Capture the cell that displays the provided text and extract its (X, Y) central coordinate. 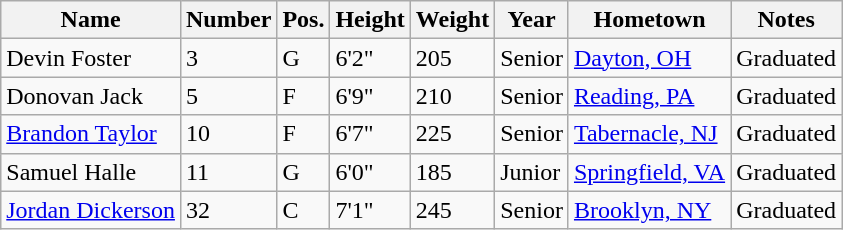
Brooklyn, NY (649, 210)
Devin Foster (91, 58)
Donovan Jack (91, 96)
Weight (452, 20)
32 (228, 210)
Reading, PA (649, 96)
10 (228, 134)
11 (228, 172)
6'0" (370, 172)
Pos. (304, 20)
Tabernacle, NJ (649, 134)
3 (228, 58)
6'7" (370, 134)
Name (91, 20)
245 (452, 210)
6'2" (370, 58)
Notes (786, 20)
Number (228, 20)
6'9" (370, 96)
Springfield, VA (649, 172)
Brandon Taylor (91, 134)
210 (452, 96)
Samuel Halle (91, 172)
Jordan Dickerson (91, 210)
Junior (532, 172)
Hometown (649, 20)
225 (452, 134)
5 (228, 96)
C (304, 210)
Height (370, 20)
7'1" (370, 210)
185 (452, 172)
Dayton, OH (649, 58)
Year (532, 20)
205 (452, 58)
